Scan for the cell matching the given text and deliver its [X, Y] coordinate at center. 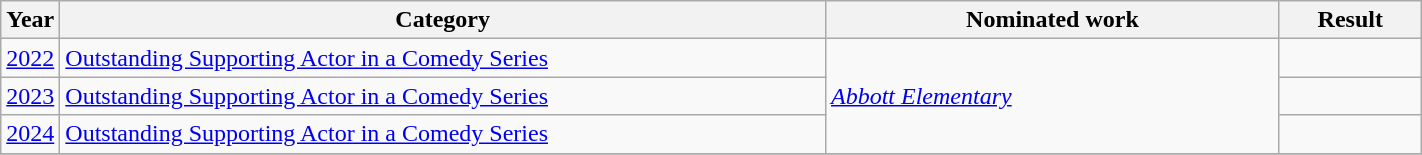
Year [30, 20]
Nominated work [1052, 20]
Abbott Elementary [1052, 96]
Category [443, 20]
2022 [30, 58]
2023 [30, 96]
Result [1350, 20]
2024 [30, 134]
